Scan for the cell matching the given text and deliver its (x, y) coordinate at center. 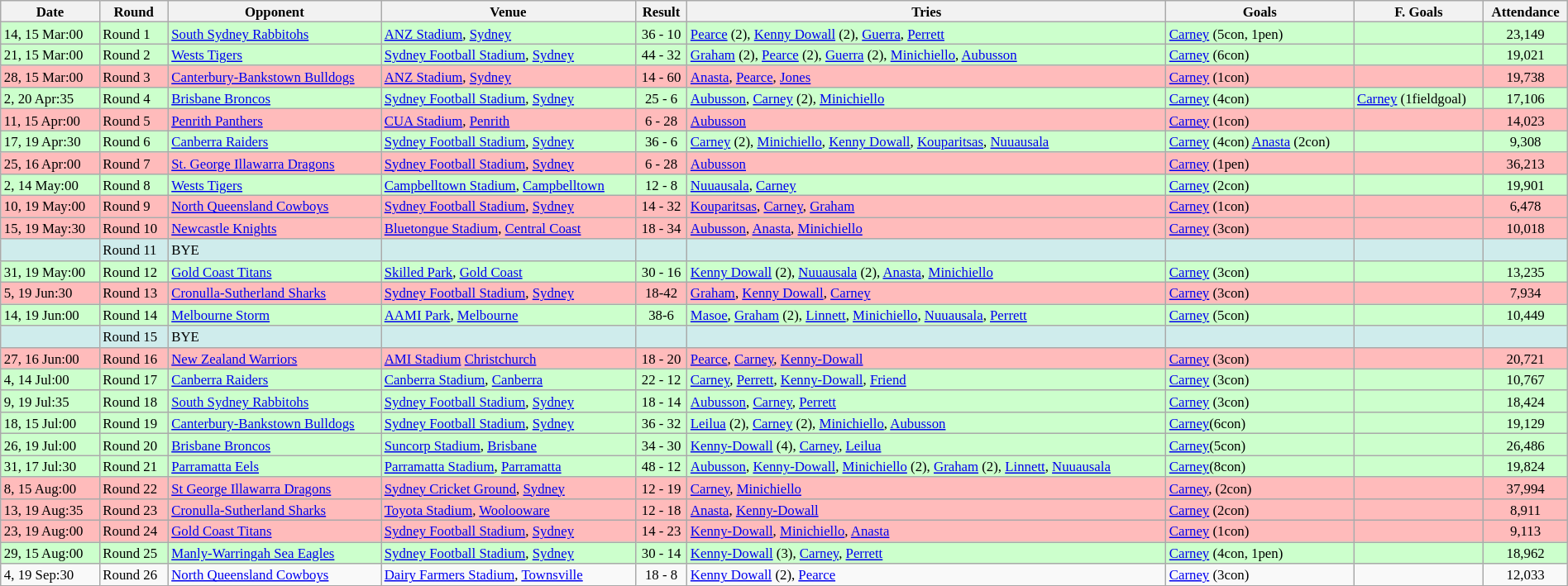
23, 19 Aug:00 (50, 531)
10,767 (1525, 379)
18 - 34 (662, 228)
15, 19 May:30 (50, 228)
25 - 6 (662, 98)
Round (134, 12)
Round 13 (134, 293)
10, 19 May:00 (50, 207)
Carney, Minichiello (926, 488)
22 - 12 (662, 379)
Manly-Warringah Sea Eagles (275, 553)
Leilua (2), Carney (2), Minichiello, Aubusson (926, 423)
12,033 (1525, 574)
Carney (5con, 1pen) (1260, 33)
8, 15 Aug:00 (50, 488)
Round 8 (134, 185)
Round 18 (134, 402)
13, 19 Aug:35 (50, 510)
Round 2 (134, 55)
5, 19 Jun:30 (50, 293)
Round 22 (134, 488)
29, 15 Aug:00 (50, 553)
Round 1 (134, 33)
Aubusson, Carney (2), Minichiello (926, 98)
17,106 (1525, 98)
Carney (2), Minichiello, Kenny Dowall, Kouparitsas, Nuuausala (926, 141)
F. Goals (1419, 12)
18 - 8 (662, 574)
30 - 14 (662, 553)
Round 16 (134, 358)
17, 19 Apr:30 (50, 141)
30 - 16 (662, 271)
44 - 32 (662, 55)
St. George Illawarra Dragons (275, 163)
34 - 30 (662, 445)
36 - 32 (662, 423)
Masoe, Graham (2), Linnett, Minichiello, Nuuausala, Perrett (926, 315)
19,901 (1525, 185)
36 - 10 (662, 33)
Carney (5con) (1260, 315)
18, 15 Jul:00 (50, 423)
20,721 (1525, 358)
Toyota Stadium, Woolooware (509, 510)
Kenny Dowall (2), Pearce (926, 574)
Pearce, Carney, Kenny-Dowall (926, 358)
Newcastle Knights (275, 228)
Round 19 (134, 423)
Parramatta Eels (275, 466)
Carney (6con) (1260, 55)
19,021 (1525, 55)
9,113 (1525, 531)
Round 24 (134, 531)
14,023 (1525, 120)
Round 14 (134, 315)
Round 9 (134, 207)
2, 14 May:00 (50, 185)
11, 15 Apr:00 (50, 120)
9, 19 Jul:35 (50, 402)
38-6 (662, 315)
Round 20 (134, 445)
Anasta, Pearce, Jones (926, 77)
Round 5 (134, 120)
Round 25 (134, 553)
Carney(6con) (1260, 423)
23,149 (1525, 33)
Opponent (275, 12)
28, 15 Mar:00 (50, 77)
19,824 (1525, 466)
48 - 12 (662, 466)
Round 17 (134, 379)
18,962 (1525, 553)
Dairy Farmers Stadium, Townsville (509, 574)
Result (662, 12)
Venue (509, 12)
8,911 (1525, 510)
Kenny-Dowall (4), Carney, Leilua (926, 445)
9,308 (1525, 141)
Sydney Cricket Ground, Sydney (509, 488)
St George Illawarra Dragons (275, 488)
Tries (926, 12)
Carney (1fieldgoal) (1419, 98)
Round 23 (134, 510)
Bluetongue Stadium, Central Coast (509, 228)
Kouparitsas, Carney, Graham (926, 207)
14 - 60 (662, 77)
18-42 (662, 293)
AMI Stadium Christchurch (509, 358)
Round 10 (134, 228)
Carney(5con) (1260, 445)
12 - 18 (662, 510)
Attendance (1525, 12)
18,424 (1525, 402)
27, 16 Jun:00 (50, 358)
Carney, (2con) (1260, 488)
4, 14 Jul:00 (50, 379)
Kenny-Dowall, Minichiello, Anasta (926, 531)
Skilled Park, Gold Coast (509, 271)
2, 20 Apr:35 (50, 98)
26, 19 Jul:00 (50, 445)
Carney (4con) (1260, 98)
25, 16 Apr:00 (50, 163)
7,934 (1525, 293)
14, 19 Jun:00 (50, 315)
Round 15 (134, 336)
Date (50, 12)
14 - 32 (662, 207)
New Zealand Warriors (275, 358)
12 - 19 (662, 488)
Graham (2), Pearce (2), Guerra (2), Minichiello, Aubusson (926, 55)
Aubusson, Anasta, Minichiello (926, 228)
Pearce (2), Kenny Dowall (2), Guerra, Perrett (926, 33)
6,478 (1525, 207)
Anasta, Kenny-Dowall (926, 510)
19,129 (1525, 423)
Graham, Kenny Dowall, Carney (926, 293)
Parramatta Stadium, Parramatta (509, 466)
Aubusson, Kenny-Dowall, Minichiello (2), Graham (2), Linnett, Nuuausala (926, 466)
18 - 20 (662, 358)
14 - 23 (662, 531)
10,449 (1525, 315)
Penrith Panthers (275, 120)
37,994 (1525, 488)
Round 26 (134, 574)
AAMI Park, Melbourne (509, 315)
Kenny Dowall (2), Nuuausala (2), Anasta, Minichiello (926, 271)
4, 19 Sep:30 (50, 574)
14, 15 Mar:00 (50, 33)
18 - 14 (662, 402)
CUA Stadium, Penrith (509, 120)
Carney(8con) (1260, 466)
Round 4 (134, 98)
Suncorp Stadium, Brisbane (509, 445)
36 - 6 (662, 141)
Round 12 (134, 271)
Canberra Stadium, Canberra (509, 379)
19,738 (1525, 77)
21, 15 Mar:00 (50, 55)
Round 21 (134, 466)
Melbourne Storm (275, 315)
Goals (1260, 12)
26,486 (1525, 445)
Campbelltown Stadium, Campbelltown (509, 185)
Aubusson, Carney, Perrett (926, 402)
31, 17 Jul:30 (50, 466)
12 - 8 (662, 185)
Carney (4con, 1pen) (1260, 553)
10,018 (1525, 228)
Round 3 (134, 77)
Carney (4con) Anasta (2con) (1260, 141)
13,235 (1525, 271)
Round 7 (134, 163)
Kenny-Dowall (3), Carney, Perrett (926, 553)
Carney, Perrett, Kenny-Dowall, Friend (926, 379)
Nuuausala, Carney (926, 185)
Carney (1pen) (1260, 163)
36,213 (1525, 163)
31, 19 May:00 (50, 271)
Round 11 (134, 250)
Round 6 (134, 141)
